Determine the [X, Y] coordinate at the center of the cell enclosing the given text.  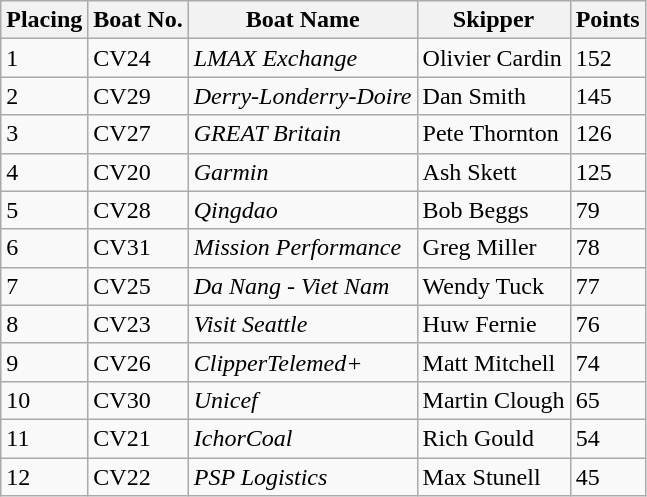
CV24 [138, 58]
54 [608, 438]
1 [44, 58]
Garmin [302, 172]
8 [44, 324]
IchorCoal [302, 438]
CV27 [138, 134]
9 [44, 362]
Boat No. [138, 20]
Visit Seattle [302, 324]
Martin Clough [494, 400]
CV23 [138, 324]
CV29 [138, 96]
Max Stunell [494, 477]
Huw Fernie [494, 324]
Greg Miller [494, 248]
PSP Logistics [302, 477]
Boat Name [302, 20]
6 [44, 248]
Wendy Tuck [494, 286]
Bob Beggs [494, 210]
Placing [44, 20]
Da Nang - Viet Nam [302, 286]
Dan Smith [494, 96]
126 [608, 134]
152 [608, 58]
79 [608, 210]
Mission Performance [302, 248]
12 [44, 477]
LMAX Exchange [302, 58]
Ash Skett [494, 172]
ClipperTelemed+ [302, 362]
3 [44, 134]
GREAT Britain [302, 134]
4 [44, 172]
Olivier Cardin [494, 58]
45 [608, 477]
CV25 [138, 286]
CV30 [138, 400]
145 [608, 96]
CV21 [138, 438]
78 [608, 248]
5 [44, 210]
Skipper [494, 20]
125 [608, 172]
11 [44, 438]
Matt Mitchell [494, 362]
CV28 [138, 210]
65 [608, 400]
Points [608, 20]
CV31 [138, 248]
77 [608, 286]
2 [44, 96]
CV26 [138, 362]
7 [44, 286]
CV20 [138, 172]
Qingdao [302, 210]
Rich Gould [494, 438]
CV22 [138, 477]
74 [608, 362]
10 [44, 400]
Unicef [302, 400]
Pete Thornton [494, 134]
76 [608, 324]
Derry-Londerry-Doire [302, 96]
